Return [X, Y] of the center of cell containing provided text 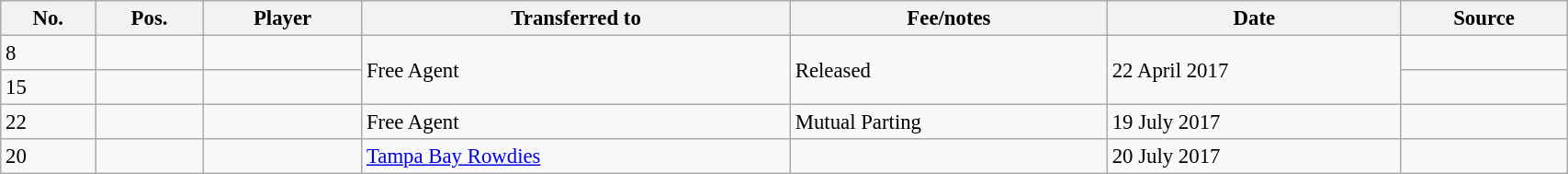
Released [948, 70]
Date [1254, 18]
20 [48, 157]
Source [1483, 18]
8 [48, 53]
Fee/notes [948, 18]
Tampa Bay Rowdies [577, 157]
19 July 2017 [1254, 122]
22 April 2017 [1254, 70]
Pos. [150, 18]
Mutual Parting [948, 122]
No. [48, 18]
Player [282, 18]
Transferred to [577, 18]
20 July 2017 [1254, 157]
15 [48, 87]
22 [48, 122]
